Provide the [x, y] coordinate of the cell's center where the given text is located.  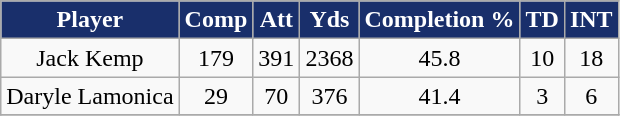
70 [276, 96]
Att [276, 20]
Yds [330, 20]
10 [542, 58]
41.4 [440, 96]
391 [276, 58]
Player [90, 20]
18 [591, 58]
376 [330, 96]
2368 [330, 58]
TD [542, 20]
Completion % [440, 20]
Comp [216, 20]
INT [591, 20]
179 [216, 58]
29 [216, 96]
Jack Kemp [90, 58]
3 [542, 96]
6 [591, 96]
45.8 [440, 58]
Daryle Lamonica [90, 96]
